Locate the cell with the specified text and output its (X, Y) center coordinate. 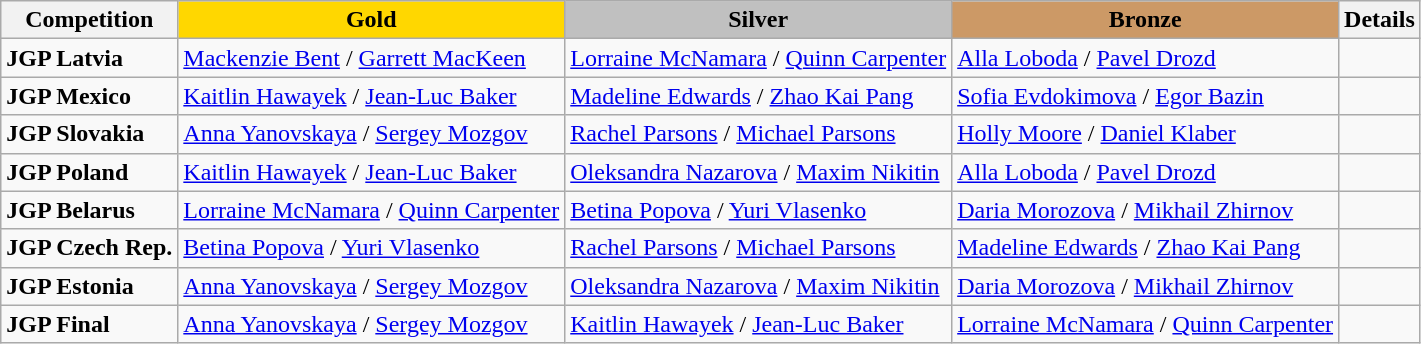
Holly Moore / Daniel Klaber (1146, 134)
Competition (90, 20)
Bronze (1146, 20)
JGP Belarus (90, 210)
Sofia Evdokimova / Egor Bazin (1146, 96)
Silver (758, 20)
JGP Czech Rep. (90, 248)
JGP Latvia (90, 58)
JGP Poland (90, 172)
Mackenzie Bent / Garrett MacKeen (372, 58)
JGP Final (90, 324)
JGP Slovakia (90, 134)
Gold (372, 20)
JGP Estonia (90, 286)
Details (1380, 20)
JGP Mexico (90, 96)
